For the text-containing cell, return its midpoint in (X, Y) coordinate format. 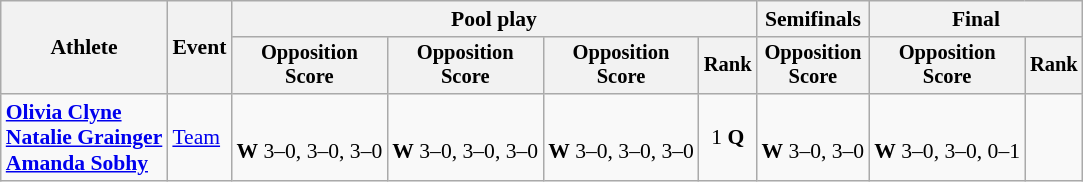
Team (199, 138)
Semifinals (814, 19)
Olivia ClyneNatalie GraingerAmanda Sobhy (84, 138)
Event (199, 48)
W 3–0, 3–0 (814, 138)
W 3–0, 3–0, 0–1 (947, 138)
1 Q (728, 138)
Final (976, 19)
Pool play (494, 19)
Athlete (84, 48)
